Determine the (X, Y) coordinate at the center of the cell enclosing the given text.  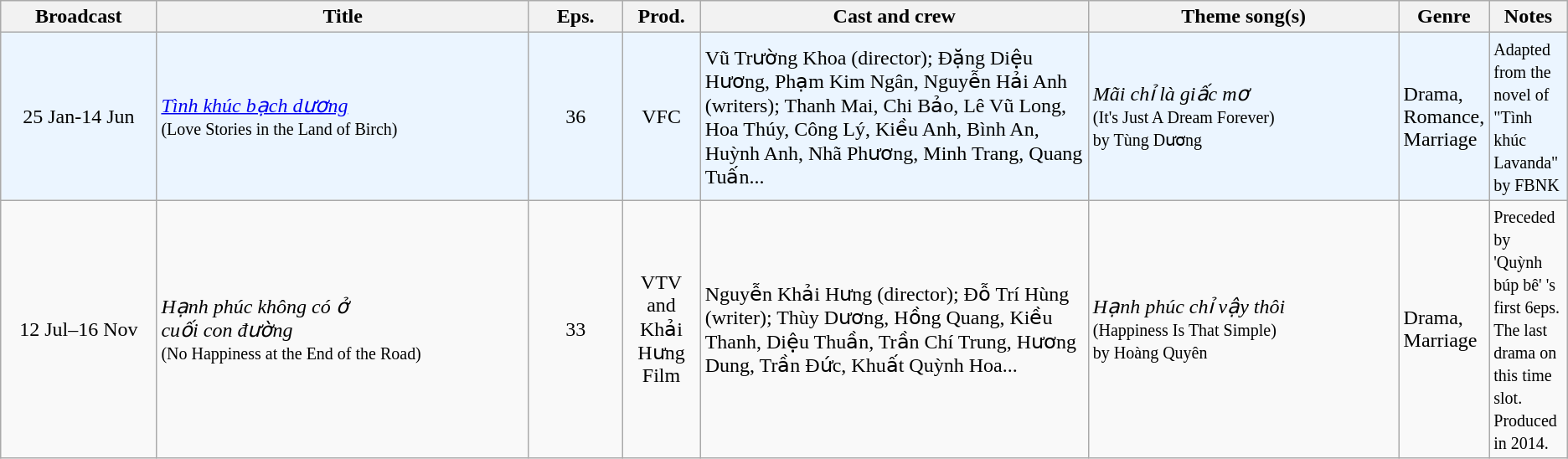
Title (343, 17)
Genre (1444, 17)
Prod. (662, 17)
Mãi chỉ là giấc mơ (It's Just A Dream Forever)by Tùng Dương (1243, 116)
VTVandKhải Hưng Film (662, 329)
Eps. (575, 17)
Cast and crew (895, 17)
Notes (1529, 17)
36 (575, 116)
Drama, Marriage (1444, 329)
12 Jul–16 Nov (79, 329)
Tình khúc bạch dương (Love Stories in the Land of Birch) (343, 116)
Theme song(s) (1243, 17)
Broadcast (79, 17)
Drama, Romance, Marriage (1444, 116)
VFC (662, 116)
Preceded by 'Quỳnh búp bê' 's first 6eps.The last drama on this time slot.Produced in 2014. (1529, 329)
Adapted from the novel of "Tình khúc Lavanda" by FBNK (1529, 116)
33 (575, 329)
Hạnh phúc chỉ vậy thôi (Happiness Is That Simple)by Hoàng Quyên (1243, 329)
Hạnh phúc không có ở cuối con đường (No Happiness at the End of the Road) (343, 329)
25 Jan-14 Jun (79, 116)
